Provide the (X, Y) coordinate of the cell's center where the given text is located.  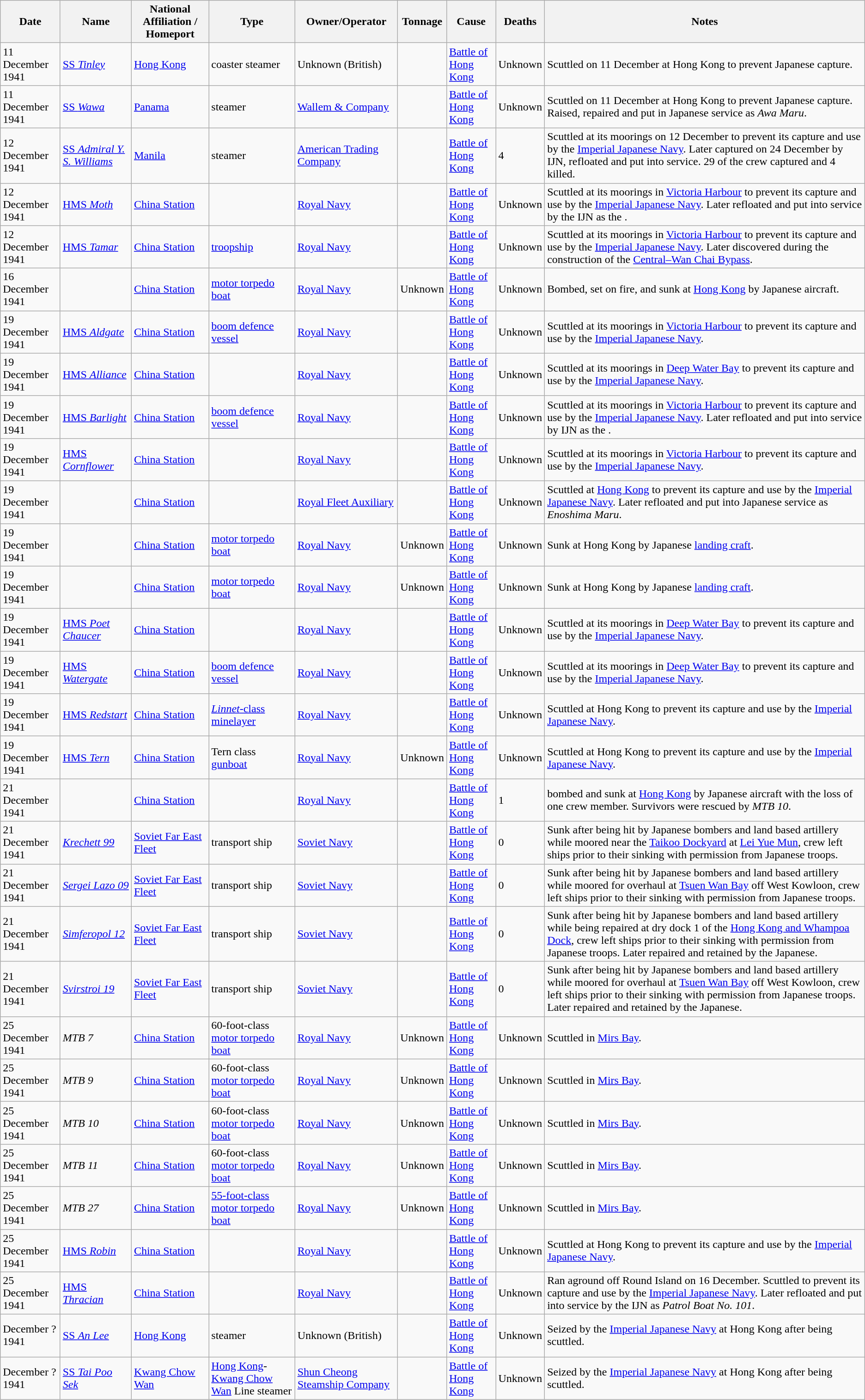
16 December 1941 (30, 289)
Scuttled at Hong Kong to prevent its capture and use by the Imperial Japanese Navy. Later refloated and put into Japanese service as Enoshima Maru. (705, 502)
HMS Aldgate (96, 332)
HMS Alliance (96, 374)
HMS Thracian (96, 1293)
SS Tinley (96, 64)
Deaths (520, 22)
Cause (471, 22)
1 (520, 800)
bombed and sunk at Hong Kong by Japanese aircraft with the loss of one crew member. Survivors were rescued by MTB 10. (705, 800)
4 (520, 155)
MTB 10 (96, 1123)
Hong Kong-Kwang Chow Wan Line steamer (252, 1378)
SS Tai Poo Sek (96, 1378)
MTB 11 (96, 1165)
Bombed, set on fire, and sunk at Hong Kong by Japanese aircraft. (705, 289)
Wallem & Company (347, 107)
Sergei Lazo 09 (96, 885)
MTB 27 (96, 1208)
MTB 9 (96, 1080)
Name (96, 22)
Svirstroi 19 (96, 989)
HMS Tern (96, 758)
American Trading Company (347, 155)
troopship (252, 247)
HMS Barlight (96, 417)
National Affiliation / Homeport (170, 22)
Owner/Operator (347, 22)
Krechett 99 (96, 843)
SS Admiral Y. S. Williams (96, 155)
Notes (705, 22)
Scuttled on 11 December at Hong Kong to prevent Japanese capture. Raised, repaired and put in Japanese service as Awa Maru. (705, 107)
HMS Watergate (96, 672)
55-foot-class motor torpedo boat (252, 1208)
Manila (170, 155)
Tern class gunboat (252, 758)
Date (30, 22)
Type (252, 22)
HMS Cornflower (96, 459)
Panama (170, 107)
Linnet-class minelayer (252, 715)
Royal Fleet Auxiliary (347, 502)
HMS Tamar (96, 247)
HMS Redstart (96, 715)
SS Wawa (96, 107)
HMS Robin (96, 1251)
Simferopol 12 (96, 934)
HMS Poet Chaucer (96, 630)
Kwang Chow Wan (170, 1378)
Shun Cheong Steamship Company (347, 1378)
HMS Moth (96, 204)
Scuttled on 11 December at Hong Kong to prevent Japanese capture. (705, 64)
SS An Lee (96, 1336)
coaster steamer (252, 64)
Tonnage (422, 22)
MTB 7 (96, 1038)
